Extract the (x, y) coordinate from the center of the cell holding the provided text.  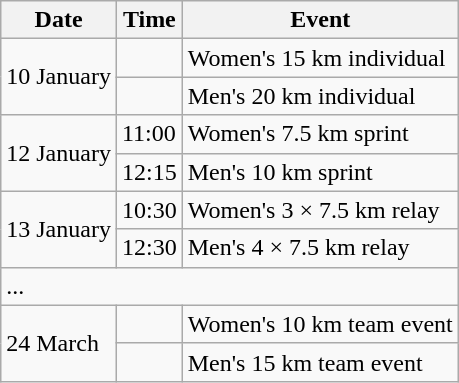
13 January (59, 229)
12 January (59, 153)
24 March (59, 343)
Event (320, 20)
11:00 (149, 134)
Men's 10 km sprint (320, 172)
12:15 (149, 172)
Women's 10 km team event (320, 324)
... (230, 286)
10 January (59, 77)
Men's 15 km team event (320, 362)
Women's 15 km individual (320, 58)
Men's 4 × 7.5 km relay (320, 248)
Date (59, 20)
Women's 7.5 km sprint (320, 134)
Women's 3 × 7.5 km relay (320, 210)
12:30 (149, 248)
Time (149, 20)
Men's 20 km individual (320, 96)
10:30 (149, 210)
